Return the [X, Y] coordinate for the center point of the cell that contains the specified text.  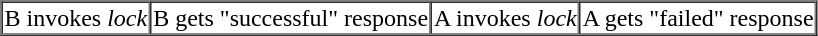
B gets "successful" response [290, 18]
A gets "failed" response [698, 18]
A invokes lock [506, 18]
B invokes lock [76, 18]
